For the text-containing cell, return its midpoint in [x, y] coordinate format. 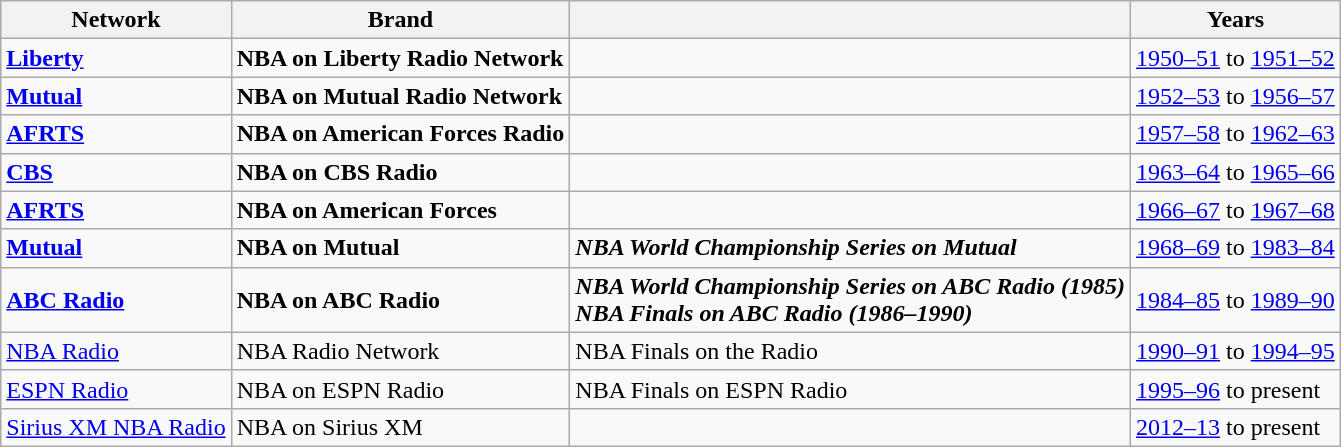
NBA Finals on ESPN Radio [850, 389]
Network [116, 20]
Brand [400, 20]
ESPN Radio [116, 389]
1963–64 to 1965–66 [1236, 172]
NBA on ABC Radio [400, 300]
CBS [116, 172]
1984–85 to 1989–90 [1236, 300]
2012–13 to present [1236, 427]
1957–58 to 1962–63 [1236, 134]
1952–53 to 1956–57 [1236, 96]
Liberty [116, 58]
NBA on ESPN Radio [400, 389]
1966–67 to 1967–68 [1236, 210]
NBA on Sirius XM [400, 427]
NBA Finals on the Radio [850, 351]
NBA World Championship Series on Mutual [850, 248]
1968–69 to 1983–84 [1236, 248]
ABC Radio [116, 300]
Years [1236, 20]
NBA Radio [116, 351]
NBA Radio Network [400, 351]
NBA on Mutual Radio Network [400, 96]
NBA on Mutual [400, 248]
NBA on American Forces [400, 210]
NBA on American Forces Radio [400, 134]
NBA on CBS Radio [400, 172]
1995–96 to present [1236, 389]
NBA World Championship Series on ABC Radio (1985)NBA Finals on ABC Radio (1986–1990) [850, 300]
NBA on Liberty Radio Network [400, 58]
1990–91 to 1994–95 [1236, 351]
1950–51 to 1951–52 [1236, 58]
Sirius XM NBA Radio [116, 427]
